Pinpoint the cell where the given text exists, returning its [X, Y] midpoint coordinate. 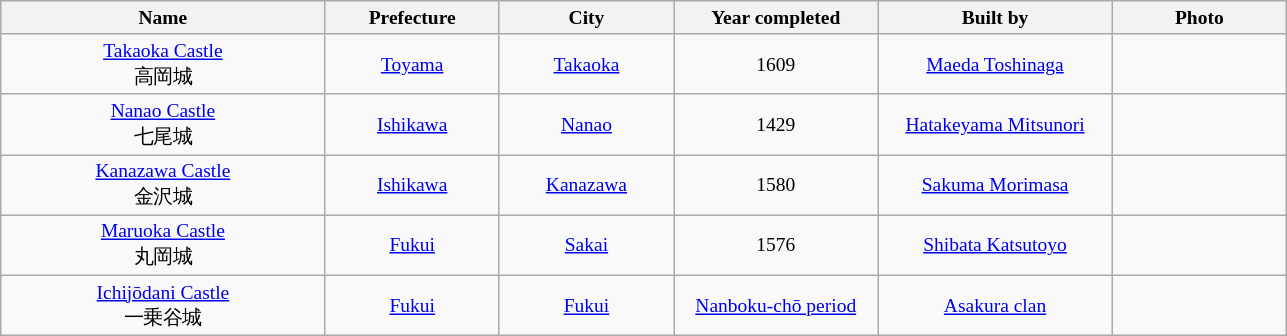
Hatakeyama Mitsunori [995, 124]
Takaoka Castle高岡城 [163, 64]
Kanazawa Castle金沢城 [163, 185]
1609 [776, 64]
Shibata Katsutoyo [995, 245]
1429 [776, 124]
Maruoka Castle丸岡城 [163, 245]
Year completed [776, 18]
Maeda Toshinaga [995, 64]
Takaoka [586, 64]
1580 [776, 185]
Nanao Castle七尾城 [163, 124]
Photo [1199, 18]
Sakai [586, 245]
Ichijōdani Castle一乗谷城 [163, 305]
Nanboku-chō period [776, 305]
Sakuma Morimasa [995, 185]
Kanazawa [586, 185]
Name [163, 18]
City [586, 18]
Built by [995, 18]
Nanao [586, 124]
Prefecture [412, 18]
Asakura clan [995, 305]
1576 [776, 245]
Toyama [412, 64]
